Search for the cell housing the specified text and yield its (x, y) center coordinate. 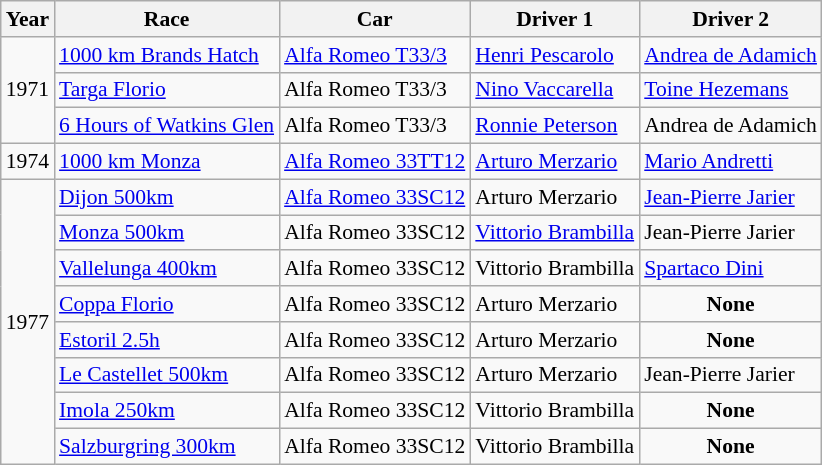
Dijon 500km (166, 197)
Henri Pescarolo (554, 55)
Driver 1 (554, 19)
1000 km Monza (166, 162)
Salzburgring 300km (166, 447)
Mario Andretti (730, 162)
Estoril 2.5h (166, 340)
Car (374, 19)
Monza 500km (166, 233)
Coppa Florio (166, 304)
Race (166, 19)
1974 (28, 162)
Vallelunga 400km (166, 269)
6 Hours of Watkins Glen (166, 126)
Nino Vaccarella (554, 90)
Year (28, 19)
1971 (28, 90)
Ronnie Peterson (554, 126)
Spartaco Dini (730, 269)
Driver 2 (730, 19)
Le Castellet 500km (166, 375)
1977 (28, 322)
Imola 250km (166, 411)
Alfa Romeo 33TT12 (374, 162)
Targa Florio (166, 90)
Toine Hezemans (730, 90)
1000 km Brands Hatch (166, 55)
